Identify which cell holds the provided text, then report its (x, y) central coordinate. 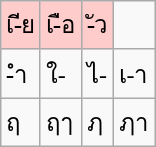
เ-ือ (60, 26)
ฦ (97, 122)
ไ- (97, 74)
เ-ีย (21, 26)
-ำ (21, 74)
ใ- (60, 74)
ฤๅ (60, 122)
ฦา (134, 122)
เ-า (134, 74)
-ัว (97, 26)
ฤ (21, 122)
